Return [x, y] of the center of cell containing provided text 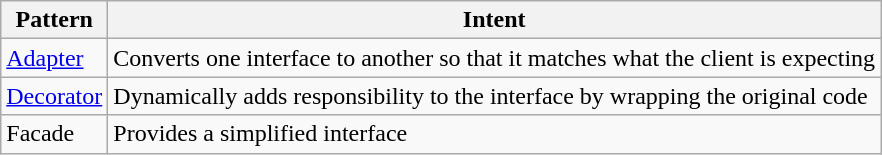
Converts one interface to another so that it matches what the client is expecting [494, 58]
Facade [54, 134]
Provides a simplified interface [494, 134]
Decorator [54, 96]
Dynamically adds responsibility to the interface by wrapping the original code [494, 96]
Pattern [54, 20]
Intent [494, 20]
Adapter [54, 58]
